From the cell containing the given text, extract its center point as (X, Y) coordinate. 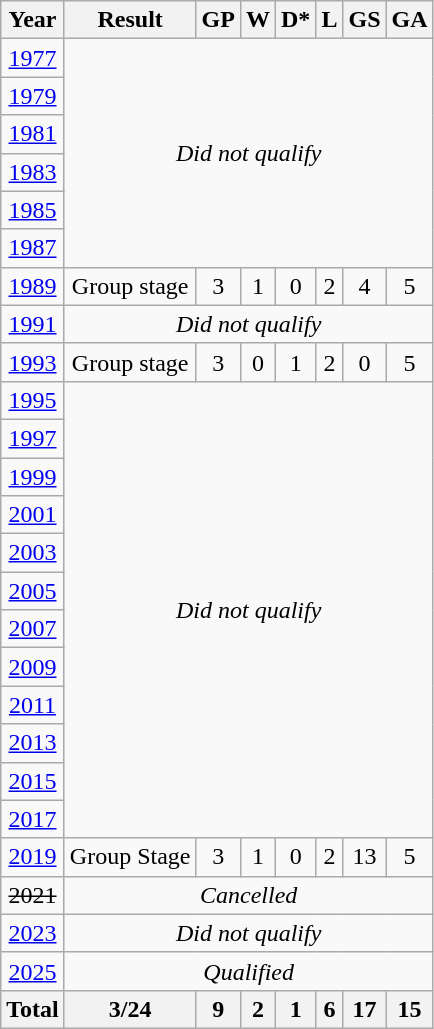
GA (410, 20)
15 (410, 1009)
2007 (33, 629)
2011 (33, 705)
GS (364, 20)
2021 (33, 895)
2023 (33, 933)
3/24 (130, 1009)
1989 (33, 286)
6 (330, 1009)
Year (33, 20)
13 (364, 857)
Group Stage (130, 857)
Result (130, 20)
17 (364, 1009)
Cancelled (248, 895)
2017 (33, 819)
4 (364, 286)
L (330, 20)
Total (33, 1009)
1995 (33, 400)
2003 (33, 553)
2015 (33, 781)
9 (218, 1009)
1999 (33, 477)
1983 (33, 172)
2009 (33, 667)
2019 (33, 857)
1979 (33, 96)
1991 (33, 324)
W (258, 20)
1977 (33, 58)
D* (295, 20)
GP (218, 20)
1981 (33, 134)
2005 (33, 591)
1985 (33, 210)
2013 (33, 743)
2025 (33, 971)
2001 (33, 515)
Qualified (248, 971)
1997 (33, 438)
1993 (33, 362)
1987 (33, 248)
